Pinpoint the cell where the given text exists, returning its (x, y) midpoint coordinate. 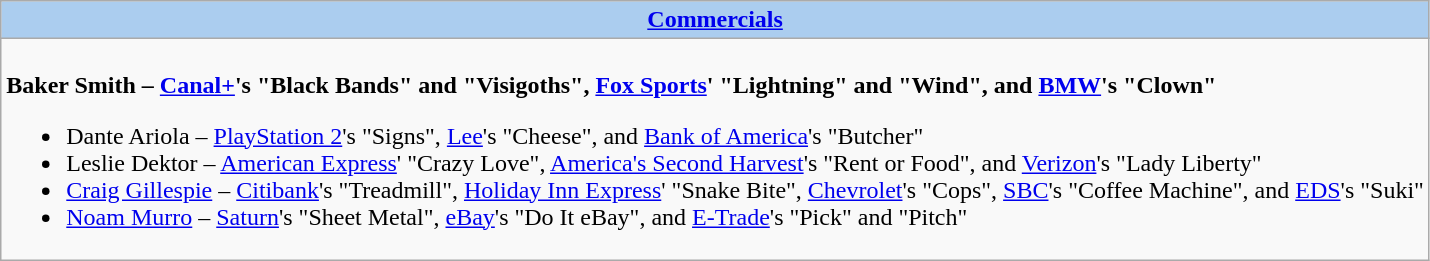
Commercials (716, 20)
